From the cell containing the given text, extract its center point as (X, Y) coordinate. 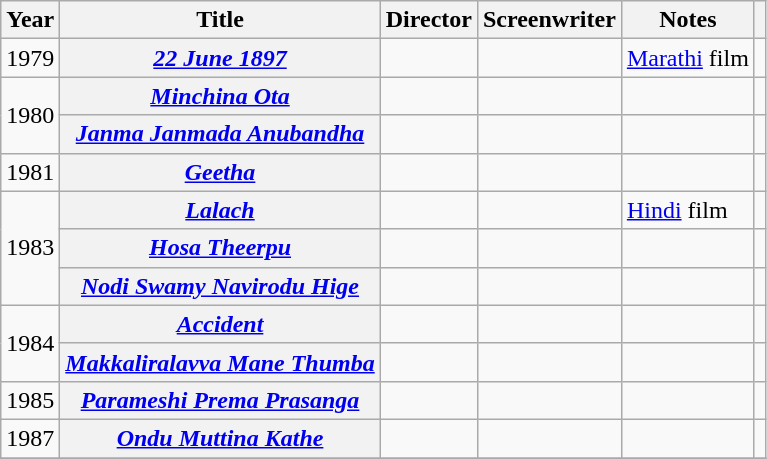
Nodi Swamy Navirodu Hige (220, 286)
Year (30, 20)
1984 (30, 343)
Janma Janmada Anubandha (220, 134)
1987 (30, 438)
Marathi film (688, 58)
Ondu Muttina Kathe (220, 438)
Hindi film (688, 210)
1983 (30, 248)
1980 (30, 115)
Makkaliralavva Mane Thumba (220, 362)
Geetha (220, 172)
Lalach (220, 210)
22 June 1897 (220, 58)
Notes (688, 20)
Screenwriter (549, 20)
1979 (30, 58)
Hosa Theerpu (220, 248)
Accident (220, 324)
Minchina Ota (220, 96)
1985 (30, 400)
Parameshi Prema Prasanga (220, 400)
1981 (30, 172)
Director (428, 20)
Title (220, 20)
